Detect which cell encompasses the target text, then output its [X, Y] center coordinate. 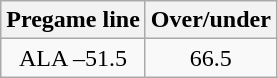
66.5 [210, 58]
Pregame line [74, 20]
Over/under [210, 20]
ALA –51.5 [74, 58]
